Extract the (x, y) coordinate from the center of the cell holding the provided text.  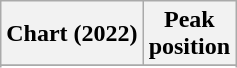
Chart (2022) (72, 34)
Peakposition (189, 34)
